Locate the cell with the specified text and output its (X, Y) center coordinate. 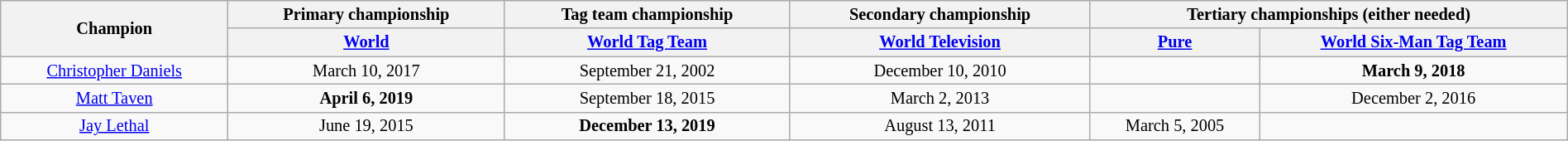
World (366, 42)
Pure (1174, 42)
World Six-Man Tag Team (1413, 42)
Tag team championship (647, 14)
World Tag Team (647, 42)
World Television (939, 42)
December 2, 2016 (1413, 98)
September 18, 2015 (647, 98)
Tertiary championships (either needed) (1328, 14)
Primary championship (366, 14)
Christopher Daniels (114, 70)
June 19, 2015 (366, 126)
March 9, 2018 (1413, 70)
August 13, 2011 (939, 126)
Champion (114, 28)
April 6, 2019 (366, 98)
September 21, 2002 (647, 70)
March 5, 2005 (1174, 126)
March 10, 2017 (366, 70)
March 2, 2013 (939, 98)
Matt Taven (114, 98)
December 13, 2019 (647, 126)
Secondary championship (939, 14)
December 10, 2010 (939, 70)
Jay Lethal (114, 126)
